Find where the given text appears and provide that cell's center as [x, y] coordinate. 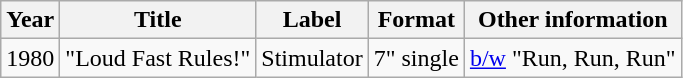
Year [30, 20]
Label [312, 20]
Title [158, 20]
"Loud Fast Rules!" [158, 58]
Other information [572, 20]
7" single [416, 58]
Format [416, 20]
Stimulator [312, 58]
b/w "Run, Run, Run" [572, 58]
1980 [30, 58]
